Scan for the cell matching the given text and deliver its (x, y) coordinate at center. 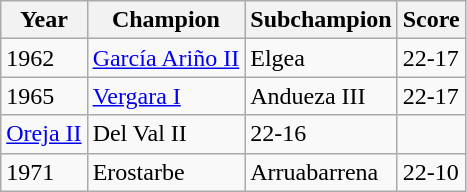
Del Val II (166, 134)
García Ariño II (166, 58)
Subchampion (321, 20)
22-16 (321, 134)
Erostarbe (166, 172)
Champion (166, 20)
Oreja II (44, 134)
1971 (44, 172)
Vergara I (166, 96)
Score (431, 20)
Andueza III (321, 96)
Elgea (321, 58)
Year (44, 20)
Arruabarrena (321, 172)
22-10 (431, 172)
1965 (44, 96)
1962 (44, 58)
